Search for the cell housing the specified text and yield its (x, y) center coordinate. 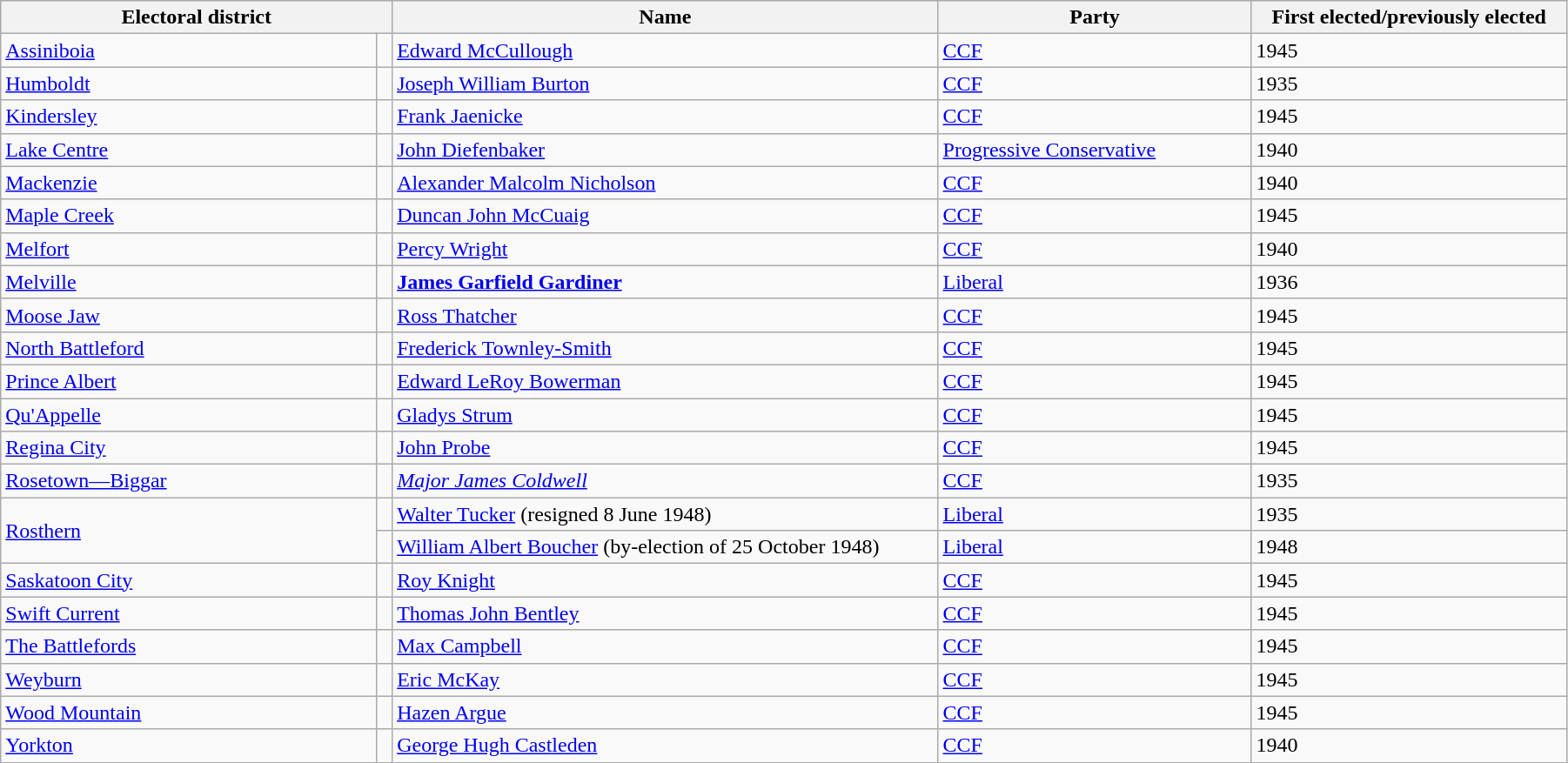
Yorkton (189, 746)
Moose Jaw (189, 315)
Major James Coldwell (665, 481)
Kindersley (189, 117)
Electoral district (197, 17)
Walter Tucker (resigned 8 June 1948) (665, 514)
Lake Centre (189, 150)
Edward LeRoy Bowerman (665, 381)
Wood Mountain (189, 713)
George Hugh Castleden (665, 746)
Duncan John McCuaig (665, 216)
Qu'Appelle (189, 415)
John Diefenbaker (665, 150)
Assiniboia (189, 50)
Thomas John Bentley (665, 613)
Mackenzie (189, 183)
Prince Albert (189, 381)
William Albert Boucher (by-election of 25 October 1948) (665, 547)
Alexander Malcolm Nicholson (665, 183)
Rosetown—Biggar (189, 481)
Hazen Argue (665, 713)
Frank Jaenicke (665, 117)
Eric McKay (665, 679)
Percy Wright (665, 249)
Party (1095, 17)
Melfort (189, 249)
Rosthern (189, 531)
Name (665, 17)
John Probe (665, 448)
Frederick Townley-Smith (665, 348)
Progressive Conservative (1095, 150)
Regina City (189, 448)
Joseph William Burton (665, 84)
Max Campbell (665, 646)
Roy Knight (665, 580)
North Battleford (189, 348)
Ross Thatcher (665, 315)
Humboldt (189, 84)
Melville (189, 282)
1936 (1409, 282)
Weyburn (189, 679)
Swift Current (189, 613)
Edward McCullough (665, 50)
Maple Creek (189, 216)
1948 (1409, 547)
James Garfield Gardiner (665, 282)
Gladys Strum (665, 415)
The Battlefords (189, 646)
First elected/previously elected (1409, 17)
Saskatoon City (189, 580)
